Pinpoint the cell where the given text exists, returning its [X, Y] midpoint coordinate. 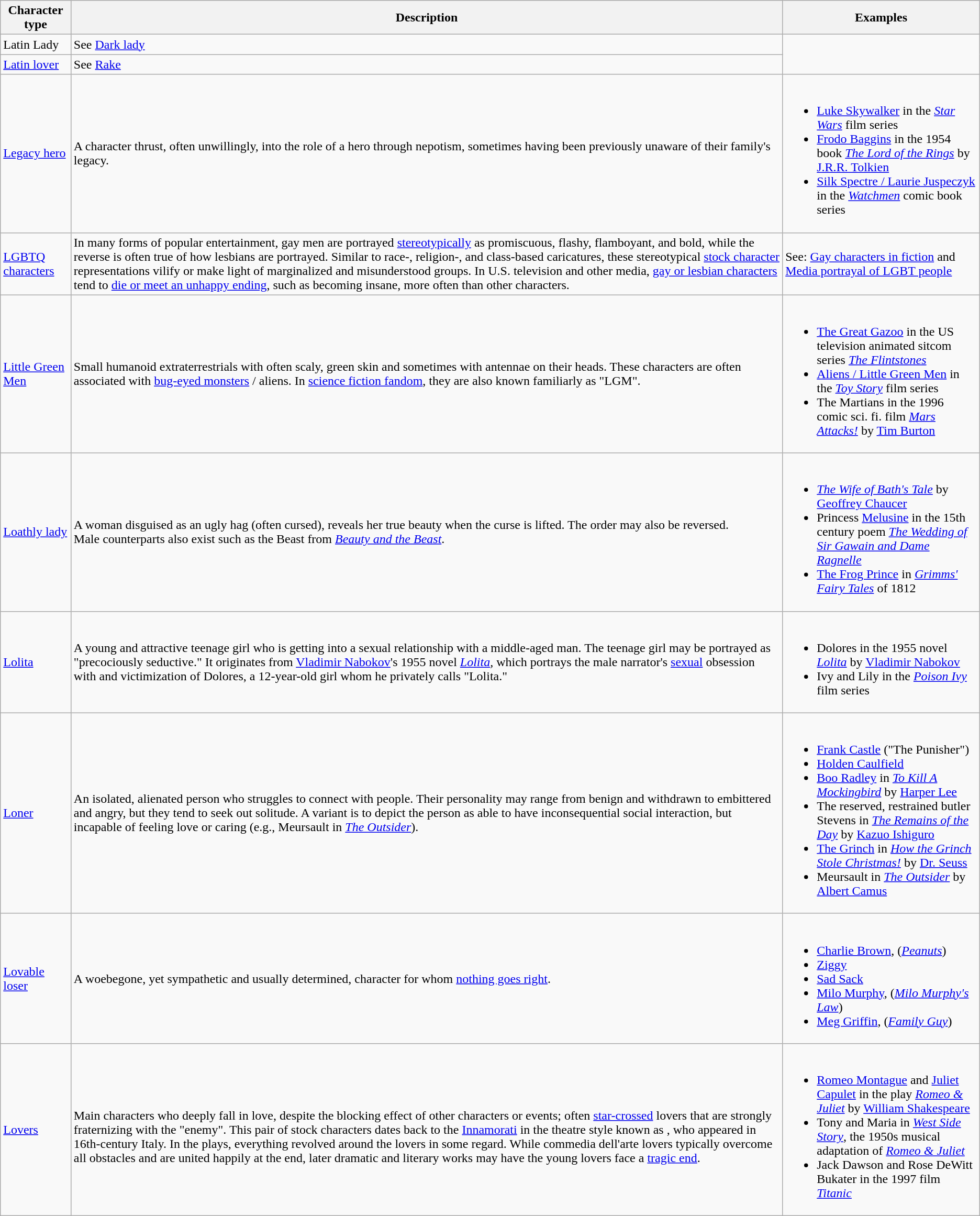
LGBTQ characters [36, 264]
See: Gay characters in fiction and Media portrayal of LGBT people [882, 264]
Latin Lady [36, 45]
See Rake [426, 64]
Latin lover [36, 64]
Charlie Brown, (Peanuts)ZiggySad SackMilo Murphy, (Milo Murphy's Law)Meg Griffin, (Family Guy) [882, 978]
Description [426, 18]
Lovable loser [36, 978]
Dolores in the 1955 novel Lolita by Vladimir NabokovIvy and Lily in the Poison Ivy film series [882, 662]
Lolita [36, 662]
Loathly lady [36, 532]
Little Green Men [36, 374]
See Dark lady [426, 45]
Character type [36, 18]
A character thrust, often unwillingly, into the role of a hero through nepotism, sometimes having been previously unaware of their family's legacy. [426, 153]
Loner [36, 813]
Legacy hero [36, 153]
Lovers [36, 1129]
A woebegone, yet sympathetic and usually determined, character for whom nothing goes right. [426, 978]
Examples [882, 18]
